Determine the (X, Y) coordinate at the center of the cell enclosing the given text.  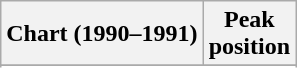
Chart (1990–1991) (102, 34)
Peakposition (249, 34)
